Search for the cell housing the specified text and yield its (x, y) center coordinate. 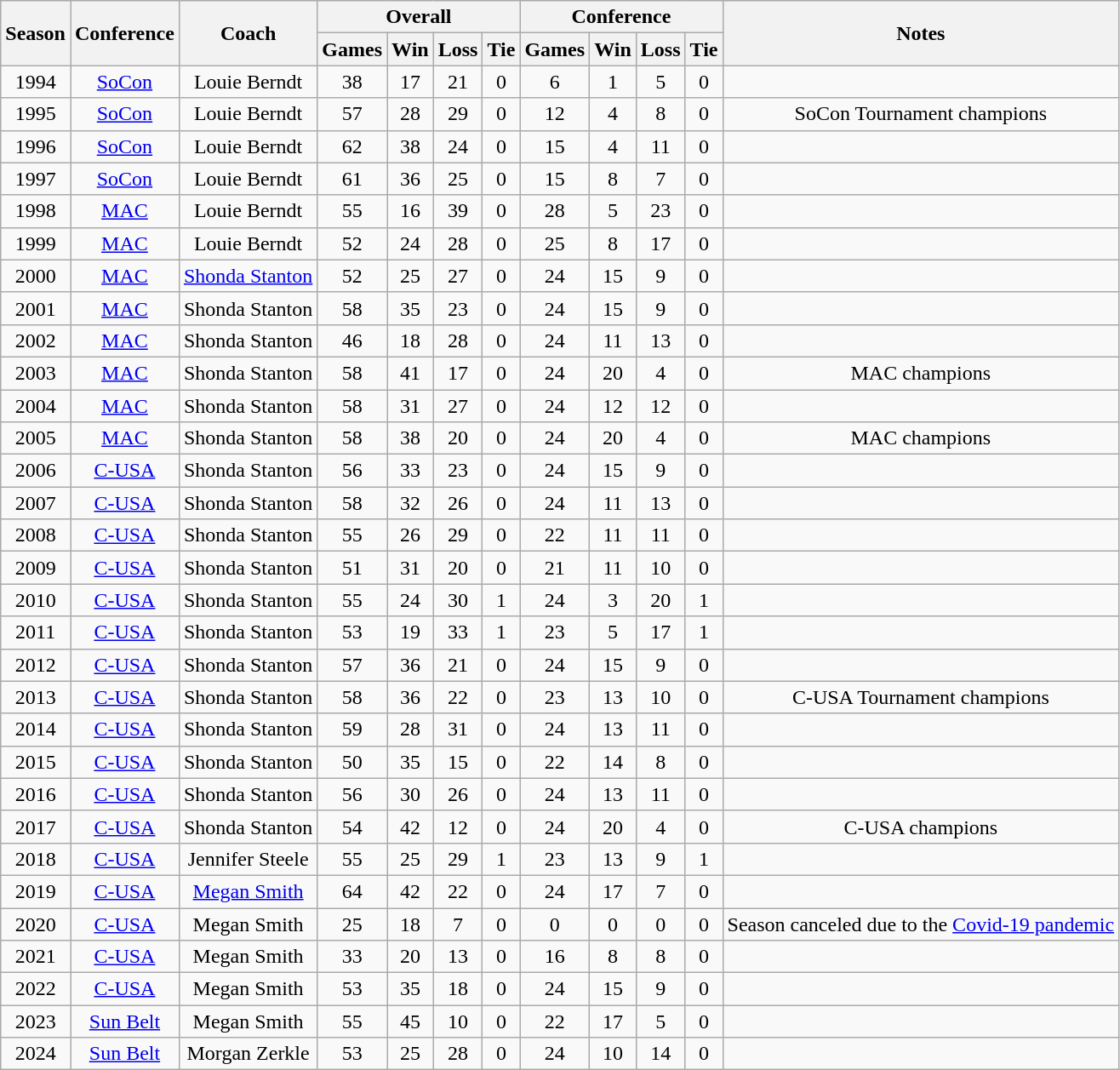
39 (458, 211)
2014 (36, 730)
2015 (36, 762)
1996 (36, 146)
2005 (36, 438)
54 (352, 827)
51 (352, 568)
Morgan Zerkle (248, 1054)
Notes (921, 33)
1995 (36, 114)
2008 (36, 535)
2012 (36, 665)
Season canceled due to the Covid-19 pandemic (921, 924)
1997 (36, 179)
2010 (36, 600)
1998 (36, 211)
2019 (36, 891)
2006 (36, 471)
2001 (36, 308)
6 (555, 82)
32 (410, 503)
2021 (36, 957)
2016 (36, 794)
Overall (419, 17)
1999 (36, 243)
19 (410, 632)
Coach (248, 33)
41 (410, 373)
2017 (36, 827)
2022 (36, 989)
SoCon Tournament champions (921, 114)
3 (613, 600)
50 (352, 762)
59 (352, 730)
2009 (36, 568)
2024 (36, 1054)
C-USA champions (921, 827)
2000 (36, 276)
2002 (36, 340)
C-USA Tournament champions (921, 697)
2013 (36, 697)
2004 (36, 406)
64 (352, 891)
45 (410, 1021)
Jennifer Steele (248, 859)
46 (352, 340)
62 (352, 146)
2007 (36, 503)
61 (352, 179)
Season (36, 33)
1994 (36, 82)
2003 (36, 373)
2018 (36, 859)
2020 (36, 924)
2023 (36, 1021)
2011 (36, 632)
